Capture the cell that displays the provided text and extract its (x, y) central coordinate. 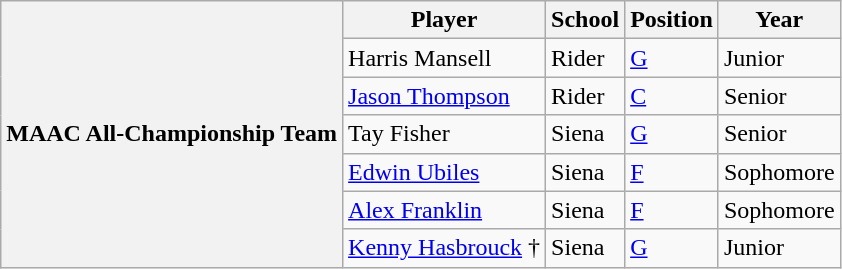
Kenny Hasbrouck † (444, 248)
School (586, 20)
Tay Fisher (444, 134)
Position (672, 20)
Jason Thompson (444, 96)
Harris Mansell (444, 58)
Alex Franklin (444, 210)
Year (779, 20)
C (672, 96)
Edwin Ubiles (444, 172)
Player (444, 20)
MAAC All-Championship Team (172, 134)
